Find where the given text appears and provide that cell's center as [X, Y] coordinate. 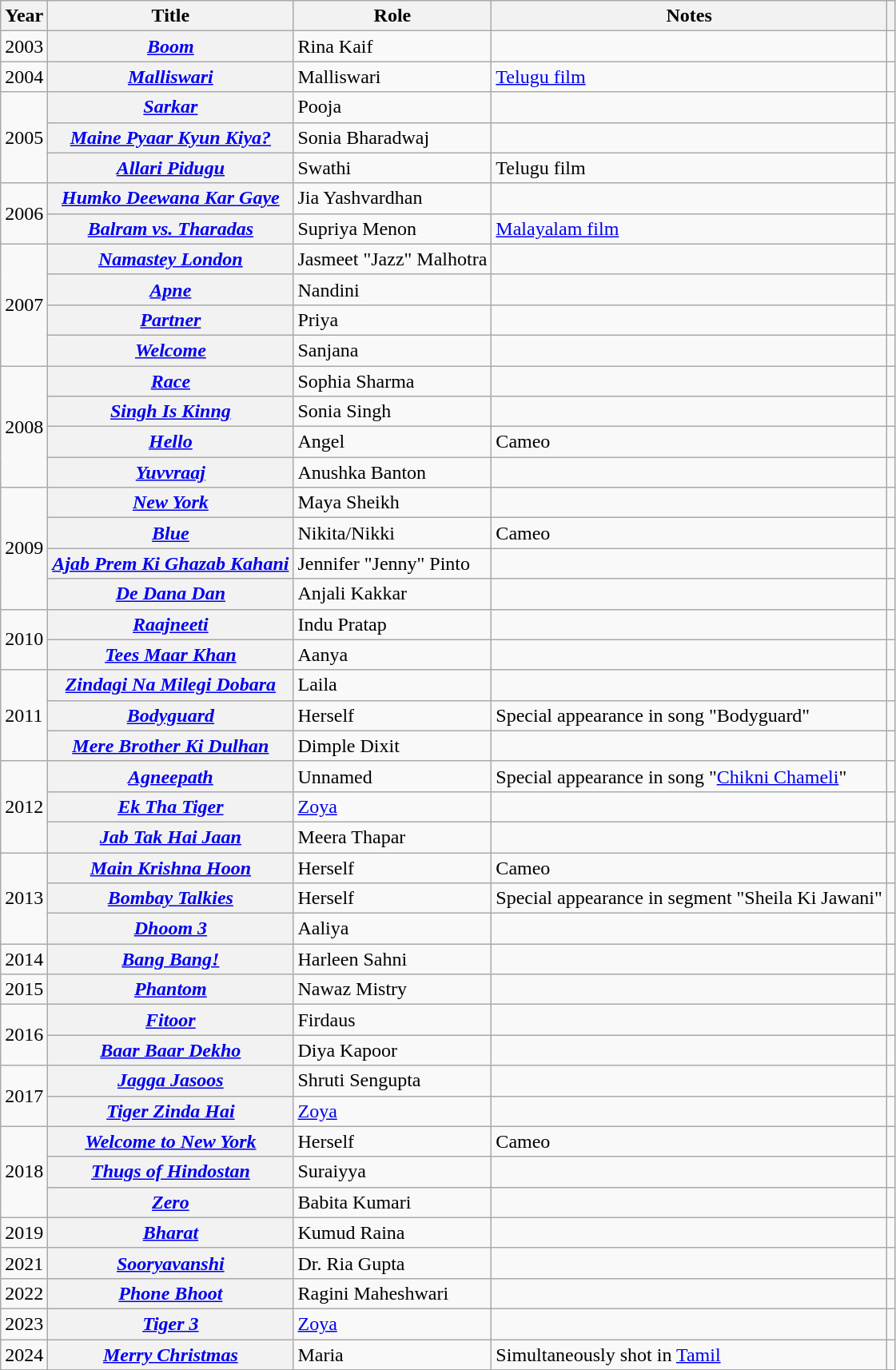
Race [171, 381]
Angel [392, 442]
2003 [24, 46]
De Dana Dan [171, 594]
Tiger 3 [171, 1324]
Diya Kapoor [392, 1050]
2022 [24, 1293]
Ragini Maheshwari [392, 1293]
2016 [24, 1035]
2008 [24, 427]
Simultaneously shot in Tamil [689, 1355]
2023 [24, 1324]
Babita Kumari [392, 1202]
Special appearance in segment "Sheila Ki Jawani" [689, 898]
Raajneeti [171, 624]
Thugs of Hindostan [171, 1172]
Supriya Menon [392, 229]
Phantom [171, 990]
Tiger Zinda Hai [171, 1111]
Sonia Bharadwaj [392, 137]
Welcome [171, 350]
Humko Deewana Kar Gaye [171, 198]
New York [171, 503]
Swathi [392, 168]
Phone Bhoot [171, 1293]
Hello [171, 442]
2014 [24, 959]
Bombay Talkies [171, 898]
Sophia Sharma [392, 381]
Year [24, 16]
Special appearance in song "Bodyguard" [689, 715]
Shruti Sengupta [392, 1081]
Anushka Banton [392, 472]
Ek Tha Tiger [171, 806]
Agneepath [171, 776]
Sarkar [171, 107]
Baar Baar Dekho [171, 1050]
Unnamed [392, 776]
2013 [24, 898]
Partner [171, 320]
Jab Tak Hai Jaan [171, 837]
Nandini [392, 289]
Indu Pratap [392, 624]
Tees Maar Khan [171, 655]
Aaliya [392, 929]
Notes [689, 16]
Role [392, 16]
Anjali Kakkar [392, 594]
2019 [24, 1233]
Nawaz Mistry [392, 990]
Title [171, 16]
Balram vs. Tharadas [171, 229]
Merry Christmas [171, 1355]
Jagga Jasoos [171, 1081]
Malayalam film [689, 229]
Boom [171, 46]
2017 [24, 1096]
Welcome to New York [171, 1141]
Sonia Singh [392, 412]
Priya [392, 320]
Dr. Ria Gupta [392, 1263]
Singh Is Kinng [171, 412]
2024 [24, 1355]
2005 [24, 137]
Ajab Prem Ki Ghazab Kahani [171, 564]
Meera Thapar [392, 837]
2006 [24, 213]
Kumud Raina [392, 1233]
Sooryavanshi [171, 1263]
Main Krishna Hoon [171, 867]
2007 [24, 305]
Allari Pidugu [171, 168]
Aanya [392, 655]
2010 [24, 639]
Special appearance in song "Chikni Chameli" [689, 776]
2018 [24, 1172]
Maya Sheikh [392, 503]
2011 [24, 715]
Fitoor [171, 1020]
Mere Brother Ki Dulhan [171, 746]
2012 [24, 806]
Maine Pyaar Kyun Kiya? [171, 137]
Jennifer "Jenny" Pinto [392, 564]
2009 [24, 548]
Rina Kaif [392, 46]
2015 [24, 990]
Zindagi Na Milegi Dobara [171, 685]
Dimple Dixit [392, 746]
Apne [171, 289]
Bodyguard [171, 715]
Laila [392, 685]
Zero [171, 1202]
Namastey London [171, 259]
Pooja [392, 107]
Maria [392, 1355]
Dhoom 3 [171, 929]
Harleen Sahni [392, 959]
Firdaus [392, 1020]
2004 [24, 77]
Suraiyya [392, 1172]
Jasmeet "Jazz" Malhotra [392, 259]
Blue [171, 533]
Jia Yashvardhan [392, 198]
Yuvvraaj [171, 472]
Nikita/Nikki [392, 533]
2021 [24, 1263]
Bang Bang! [171, 959]
Sanjana [392, 350]
Bharat [171, 1233]
